Locate the cell with the specified text and output its (x, y) center coordinate. 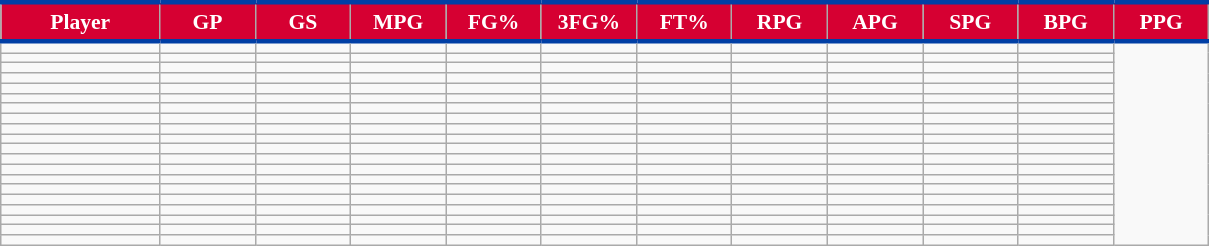
3FG% (588, 22)
FT% (684, 22)
GS (302, 22)
RPG (780, 22)
GP (208, 22)
PPG (1161, 22)
MPG (398, 22)
BPG (1066, 22)
Player (80, 22)
APG (874, 22)
SPG (970, 22)
FG% (494, 22)
